For the text-containing cell, return its midpoint in [X, Y] coordinate format. 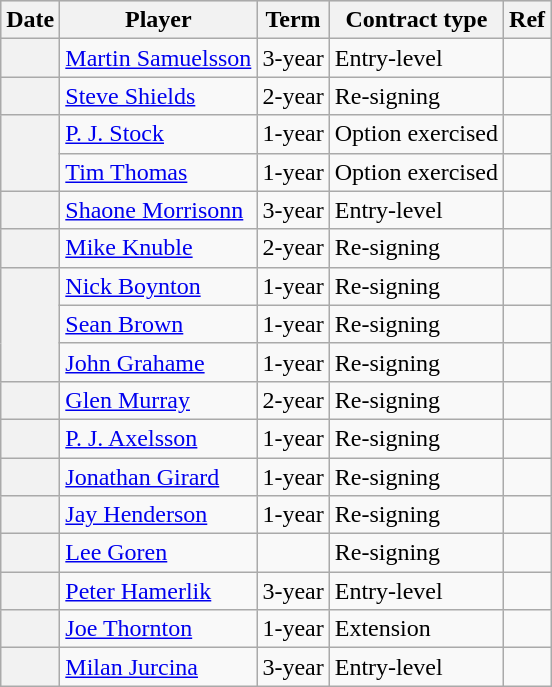
Joe Thornton [158, 629]
Peter Hamerlik [158, 591]
Milan Jurcina [158, 667]
Jonathan Girard [158, 477]
Mike Knuble [158, 248]
Extension [416, 629]
Glen Murray [158, 400]
P. J. Stock [158, 134]
Shaone Morrisonn [158, 210]
John Grahame [158, 362]
Ref [528, 20]
Player [158, 20]
Term [293, 20]
Jay Henderson [158, 515]
Steve Shields [158, 96]
Lee Goren [158, 553]
Martin Samuelsson [158, 58]
Tim Thomas [158, 172]
Sean Brown [158, 324]
Contract type [416, 20]
P. J. Axelsson [158, 438]
Nick Boynton [158, 286]
Date [30, 20]
